From the cell containing the given text, extract its center point as (X, Y) coordinate. 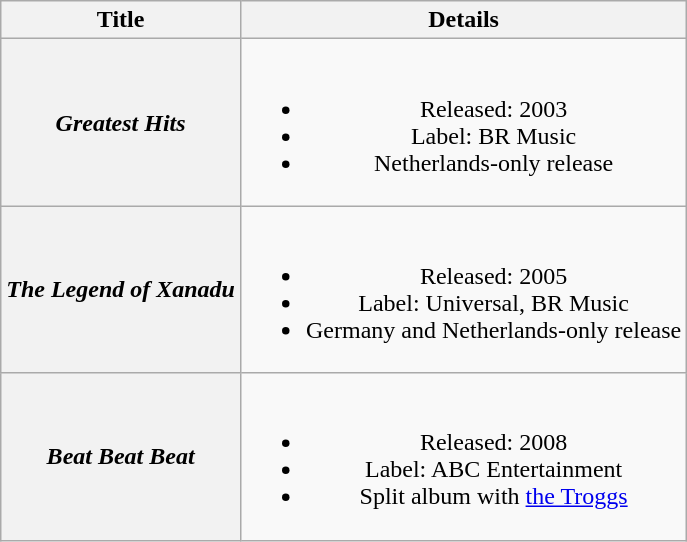
Greatest Hits (121, 122)
Details (463, 20)
Title (121, 20)
Released: 2008Label: ABC EntertainmentSplit album with the Troggs (463, 456)
Beat Beat Beat (121, 456)
Released: 2005Label: Universal, BR MusicGermany and Netherlands-only release (463, 290)
Released: 2003Label: BR MusicNetherlands-only release (463, 122)
The Legend of Xanadu (121, 290)
